Detect which cell encompasses the target text, then output its [X, Y] center coordinate. 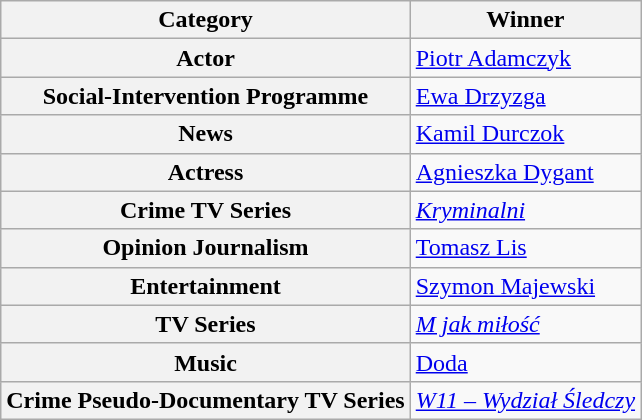
Piotr Adamczyk [525, 58]
Category [206, 20]
Crime TV Series [206, 210]
Crime Pseudo-Documentary TV Series [206, 400]
Szymon Majewski [525, 286]
News [206, 134]
Social-Intervention Programme [206, 96]
Music [206, 362]
Opinion Journalism [206, 248]
Kryminalni [525, 210]
Ewa Drzyzga [525, 96]
TV Series [206, 324]
Tomasz Lis [525, 248]
Actress [206, 172]
Entertainment [206, 286]
Doda [525, 362]
W11 – Wydział Śledczy [525, 400]
Kamil Durczok [525, 134]
Winner [525, 20]
Agnieszka Dygant [525, 172]
M jak miłość [525, 324]
Actor [206, 58]
